Find where the given text appears and provide that cell's center as (X, Y) coordinate. 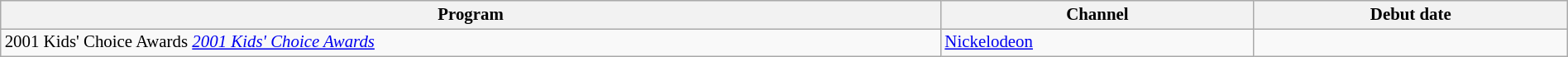
Nickelodeon (1097, 42)
2001 Kids' Choice Awards 2001 Kids' Choice Awards (471, 42)
Program (471, 15)
Debut date (1411, 15)
Channel (1097, 15)
